Return (X, Y) of the center of cell containing provided text 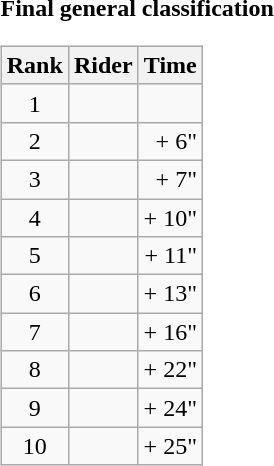
Rider (103, 65)
Rank (34, 65)
2 (34, 141)
+ 16" (170, 332)
+ 10" (170, 217)
10 (34, 446)
+ 6" (170, 141)
+ 11" (170, 256)
+ 7" (170, 179)
6 (34, 294)
3 (34, 179)
7 (34, 332)
1 (34, 103)
+ 25" (170, 446)
+ 22" (170, 370)
+ 24" (170, 408)
5 (34, 256)
+ 13" (170, 294)
8 (34, 370)
9 (34, 408)
Time (170, 65)
4 (34, 217)
